From the cell containing the given text, extract its center point as (x, y) coordinate. 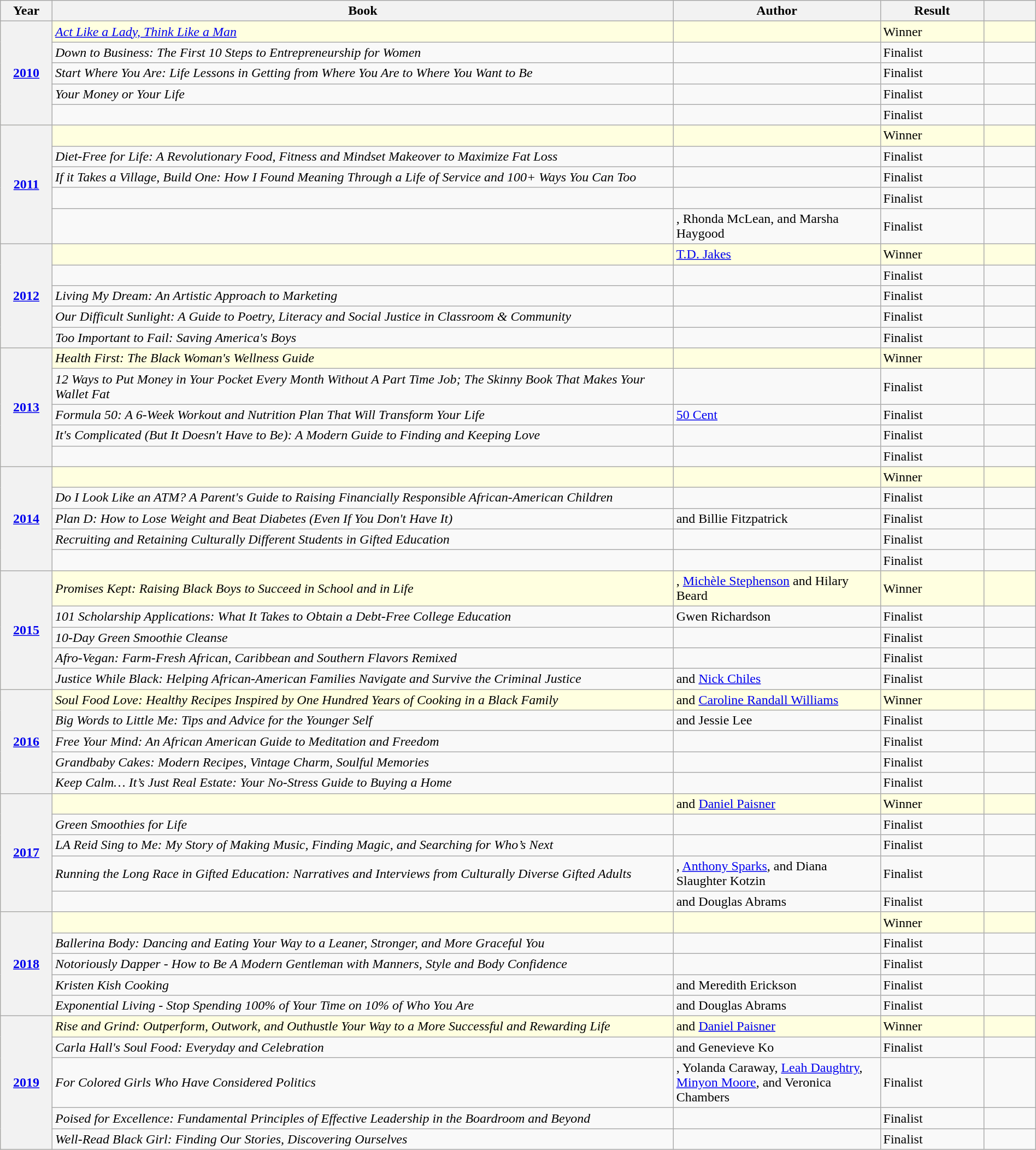
, Yolanda Caraway, Leah Daughtry, Minyon Moore, and Veronica Chambers (777, 1083)
10-Day Green Smoothie Cleanse (363, 638)
50 Cent (777, 415)
2010 (26, 73)
2014 (26, 518)
Green Smoothies for Life (363, 824)
Book (363, 11)
Health First: The Black Woman's Wellness Guide (363, 358)
and Caroline Randall Williams (777, 700)
Ballerina Body: Dancing and Eating Your Way to a Leaner, Stronger, and More Graceful You (363, 943)
Afro-Vegan: Farm-Fresh African, Caribbean and Southern Flavors Remixed (363, 658)
Too Important to Fail: Saving America's Boys (363, 338)
Notoriously Dapper - How to Be A Modern Gentleman with Manners, Style and Body Confidence (363, 964)
2019 (26, 1083)
Year (26, 11)
and Genevieve Ko (777, 1047)
2013 (26, 408)
, Anthony Sparks, and Diana Slaughter Kotzin (777, 873)
Well-Read Black Girl: Finding Our Stories, Discovering Ourselves (363, 1139)
Grandbaby Cakes: Modern Recipes, Vintage Charm, Soulful Memories (363, 762)
Living My Dream: An Artistic Approach to Marketing (363, 296)
, Rhonda McLean, and Marsha Haygood (777, 226)
and Meredith Erickson (777, 985)
Result (932, 11)
Carla Hall's Soul Food: Everyday and Celebration (363, 1047)
T.D. Jakes (777, 254)
2011 (26, 185)
12 Ways to Put Money in Your Pocket Every Month Without A Part Time Job; The Skinny Book That Makes Your Wallet Fat (363, 387)
Author (777, 11)
Do I Look Like an ATM? A Parent's Guide to Raising Financially Responsible African-American Children (363, 498)
and Billie Fitzpatrick (777, 518)
Poised for Excellence: Fundamental Principles of Effective Leadership in the Boardroom and Beyond (363, 1118)
Justice While Black: Helping African-American Families Navigate and Survive the Criminal Justice (363, 679)
Formula 50: A 6-Week Workout and Nutrition Plan That Will Transform Your Life (363, 415)
and Nick Chiles (777, 679)
Gwen Richardson (777, 616)
Start Where You Are: Life Lessons in Getting from Where You Are to Where You Want to Be (363, 73)
Your Money or Your Life (363, 94)
Free Your Mind: An African American Guide to Meditation and Freedom (363, 741)
For Colored Girls Who Have Considered Politics (363, 1083)
Plan D: How to Lose Weight and Beat Diabetes (Even If You Don't Have It) (363, 518)
Our Difficult Sunlight: A Guide to Poetry, Literacy and Social Justice in Classroom & Community (363, 317)
2012 (26, 296)
Promises Kept: Raising Black Boys to Succeed in School and in Life (363, 588)
Kristen Kish Cooking (363, 985)
Exponential Living - Stop Spending 100% of Your Time on 10% of Who You Are (363, 1006)
It's Complicated (But It Doesn't Have to Be): A Modern Guide to Finding and Keeping Love (363, 435)
Keep Calm… It’s Just Real Estate: Your No-Stress Guide to Buying a Home (363, 783)
2018 (26, 964)
If it Takes a Village, Build One: How I Found Meaning Through a Life of Service and 100+ Ways You Can Too (363, 177)
, Michèle Stephenson and Hilary Beard (777, 588)
Diet-Free for Life: A Revolutionary Food, Fitness and Mindset Makeover to Maximize Fat Loss (363, 156)
Rise and Grind: Outperform, Outwork, and Outhustle Your Way to a More Successful and Rewarding Life (363, 1027)
2016 (26, 741)
and Jessie Lee (777, 721)
Recruiting and Retaining Culturally Different Students in Gifted Education (363, 539)
Running the Long Race in Gifted Education: Narratives and Interviews from Culturally Diverse Gifted Adults (363, 873)
Soul Food Love: Healthy Recipes Inspired by One Hundred Years of Cooking in a Black Family (363, 700)
101 Scholarship Applications: What It Takes to Obtain a Debt-Free College Education (363, 616)
2017 (26, 852)
Down to Business: The First 10 Steps to Entrepreneurship for Women (363, 52)
LA Reid Sing to Me: My Story of Making Music, Finding Magic, and Searching for Who’s Next (363, 845)
Act Like a Lady, Think Like a Man (363, 32)
Big Words to Little Me: Tips and Advice for the Younger Self (363, 721)
2015 (26, 629)
